Provide the (X, Y) coordinate of the cell's center where the given text is located.  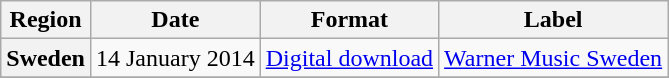
Warner Music Sweden (554, 58)
Label (554, 20)
14 January 2014 (175, 58)
Format (349, 20)
Date (175, 20)
Digital download (349, 58)
Region (46, 20)
Sweden (46, 58)
